Identify which cell holds the provided text, then report its (X, Y) central coordinate. 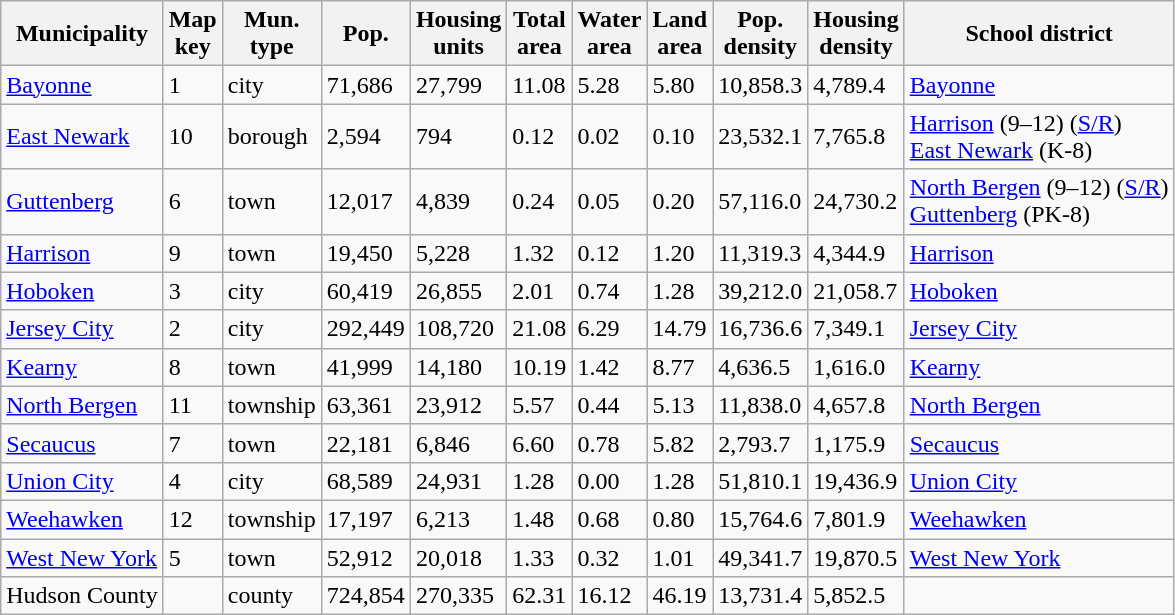
20,018 (458, 557)
1.01 (680, 557)
12 (192, 519)
22,181 (366, 443)
Landarea (680, 34)
11.08 (540, 85)
68,589 (366, 481)
Mapkey (192, 34)
Hudson County (82, 596)
0.44 (610, 405)
5.82 (680, 443)
52,912 (366, 557)
1.42 (610, 367)
46.19 (680, 596)
1.48 (540, 519)
1,175.9 (856, 443)
Pop. (366, 34)
7,801.9 (856, 519)
East Newark (82, 136)
School district (1039, 34)
41,999 (366, 367)
7,349.1 (856, 329)
6,846 (458, 443)
2.01 (540, 291)
0.10 (680, 136)
21,058.7 (856, 291)
8.77 (680, 367)
5.13 (680, 405)
49,341.7 (760, 557)
5.57 (540, 405)
1.33 (540, 557)
3 (192, 291)
4 (192, 481)
0.02 (610, 136)
0.20 (680, 202)
6.60 (540, 443)
57,116.0 (760, 202)
16,736.6 (760, 329)
19,436.9 (856, 481)
0.74 (610, 291)
Guttenberg (82, 202)
10 (192, 136)
19,450 (366, 253)
1,616.0 (856, 367)
0.80 (680, 519)
24,931 (458, 481)
0.24 (540, 202)
4,636.5 (760, 367)
5.28 (610, 85)
60,419 (366, 291)
270,335 (458, 596)
7 (192, 443)
Housingunits (458, 34)
4,657.8 (856, 405)
2,793.7 (760, 443)
5,852.5 (856, 596)
12,017 (366, 202)
8 (192, 367)
794 (458, 136)
62.31 (540, 596)
0.68 (610, 519)
0.05 (610, 202)
borough (272, 136)
16.12 (610, 596)
Pop.density (760, 34)
21.08 (540, 329)
63,361 (366, 405)
1.20 (680, 253)
4,789.4 (856, 85)
71,686 (366, 85)
108,720 (458, 329)
Municipality (82, 34)
11 (192, 405)
5 (192, 557)
24,730.2 (856, 202)
2 (192, 329)
6,213 (458, 519)
14,180 (458, 367)
27,799 (458, 85)
5,228 (458, 253)
11,838.0 (760, 405)
North Bergen (9–12) (S/R)Guttenberg (PK-8) (1039, 202)
10,858.3 (760, 85)
0.78 (610, 443)
6 (192, 202)
724,854 (366, 596)
7,765.8 (856, 136)
2,594 (366, 136)
4,344.9 (856, 253)
11,319.3 (760, 253)
Totalarea (540, 34)
13,731.4 (760, 596)
14.79 (680, 329)
39,212.0 (760, 291)
county (272, 596)
15,764.6 (760, 519)
Harrison (9–12) (S/R)East Newark (K-8) (1039, 136)
1 (192, 85)
4,839 (458, 202)
51,810.1 (760, 481)
1.32 (540, 253)
23,532.1 (760, 136)
26,855 (458, 291)
292,449 (366, 329)
Waterarea (610, 34)
0.00 (610, 481)
23,912 (458, 405)
9 (192, 253)
Housingdensity (856, 34)
19,870.5 (856, 557)
17,197 (366, 519)
10.19 (540, 367)
Mun.type (272, 34)
6.29 (610, 329)
0.32 (610, 557)
5.80 (680, 85)
